For the text-containing cell, return its midpoint in [x, y] coordinate format. 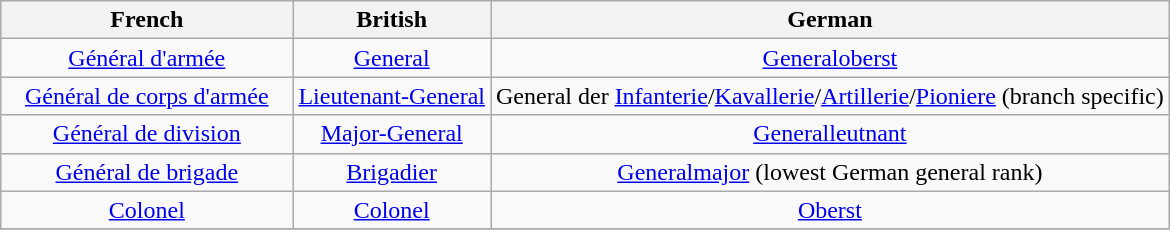
Général de corps d'armée [147, 96]
General [392, 58]
British [392, 20]
Lieutenant-General [392, 96]
Major-General [392, 134]
French [147, 20]
Generalmajor (lowest German general rank) [830, 172]
Brigadier [392, 172]
Generaloberst [830, 58]
German [830, 20]
General der Infanterie/Kavallerie/Artillerie/Pioniere (branch specific) [830, 96]
Oberst [830, 210]
Général de brigade [147, 172]
Generalleutnant [830, 134]
Général d'armée [147, 58]
Général de division [147, 134]
